Capture the cell that displays the provided text and extract its (X, Y) central coordinate. 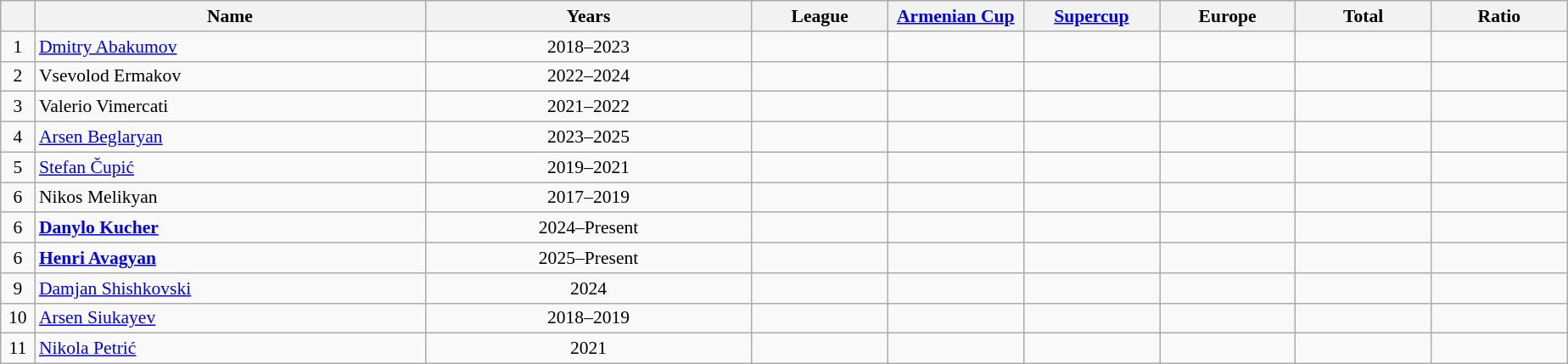
9 (18, 288)
2024–Present (589, 228)
Valerio Vimercati (230, 107)
2025–Present (589, 258)
2 (18, 76)
Years (589, 16)
League (820, 16)
2019–2021 (589, 167)
Name (230, 16)
Nikos Melikyan (230, 198)
11 (18, 349)
Supercup (1091, 16)
3 (18, 107)
2018–2023 (589, 47)
5 (18, 167)
4 (18, 137)
Arsen Beglaryan (230, 137)
Stefan Čupić (230, 167)
1 (18, 47)
Europe (1227, 16)
Danylo Kucher (230, 228)
Damjan Shishkovski (230, 288)
Arsen Siukayev (230, 318)
Armenian Cup (955, 16)
2021 (589, 349)
10 (18, 318)
Nikola Petrić (230, 349)
2022–2024 (589, 76)
Dmitry Abakumov (230, 47)
2024 (589, 288)
Ratio (1499, 16)
Henri Avagyan (230, 258)
Total (1364, 16)
2023–2025 (589, 137)
Vsevolod Ermakov (230, 76)
2021–2022 (589, 107)
2018–2019 (589, 318)
2017–2019 (589, 198)
